Return (X, Y) of the center of cell containing provided text 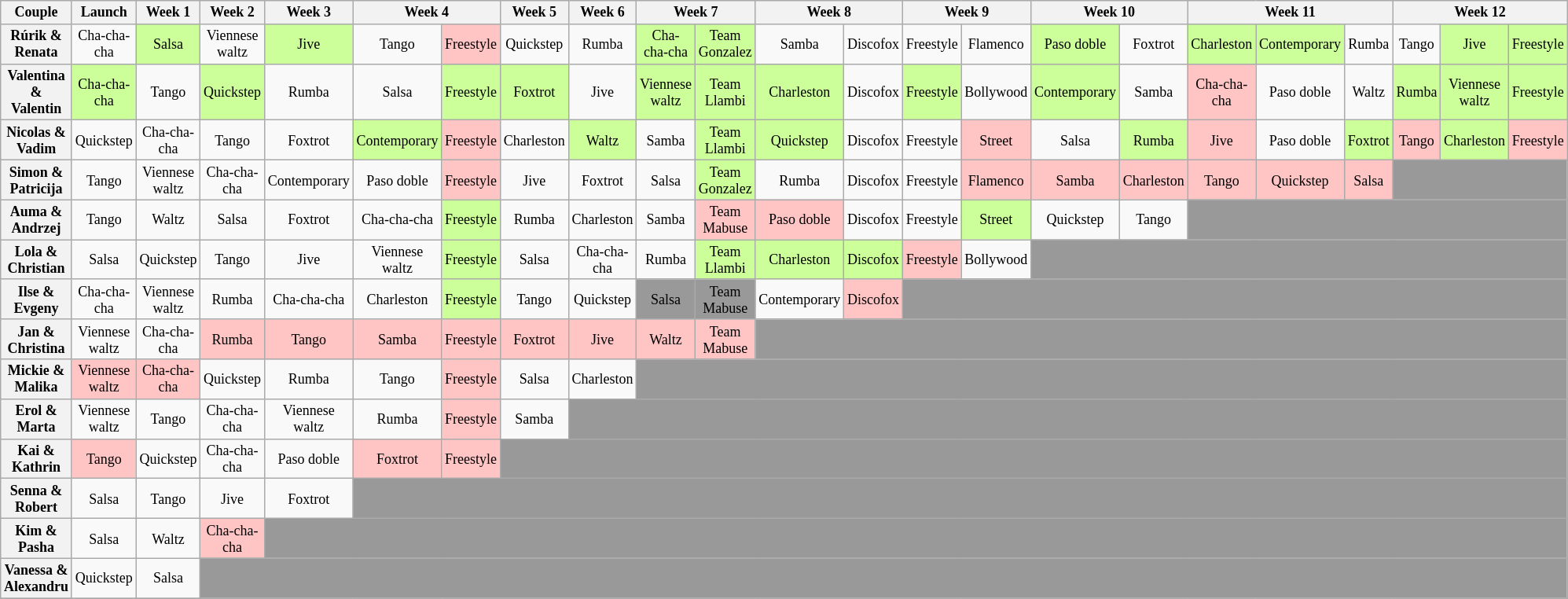
Valentina & Valentin (36, 92)
Week 3 (308, 13)
Couple (36, 13)
Week 11 (1291, 13)
Week 4 (426, 13)
Auma & Andrzej (36, 220)
Week 8 (828, 13)
Week 12 (1480, 13)
Senna & Robert (36, 498)
Mickie & Malika (36, 379)
Lola & Christian (36, 259)
Week 10 (1110, 13)
Week 2 (233, 13)
Week 9 (967, 13)
Week 5 (534, 13)
Week 6 (602, 13)
Kai & Kathrin (36, 459)
Week 1 (168, 13)
Nicolas & Vadim (36, 140)
Jan & Christina (36, 340)
Vanessa & Alexandru (36, 579)
Erol & Marta (36, 418)
Launch (104, 13)
Week 7 (696, 13)
Simon & Patricija (36, 179)
Rúrik & Renata (36, 44)
Kim & Pasha (36, 538)
Ilse & Evgeny (36, 299)
